Output the (X, Y) coordinate of the center of the cell containing the given text.  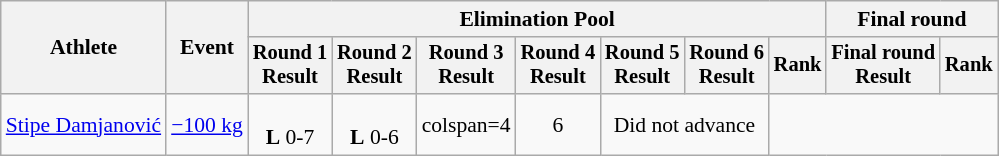
L 0-7 (290, 124)
−100 kg (207, 124)
Round 4Result (558, 66)
Athlete (84, 48)
Round 5Result (642, 66)
L 0-6 (374, 124)
Round 6Result (726, 66)
Did not advance (684, 124)
Elimination Pool (538, 19)
Stipe Damjanović (84, 124)
Final round (912, 19)
6 (558, 124)
Final roundResult (883, 66)
Round 1Result (290, 66)
Event (207, 48)
colspan=4 (466, 124)
Round 3Result (466, 66)
Round 2Result (374, 66)
